Search for the cell housing the specified text and yield its [x, y] center coordinate. 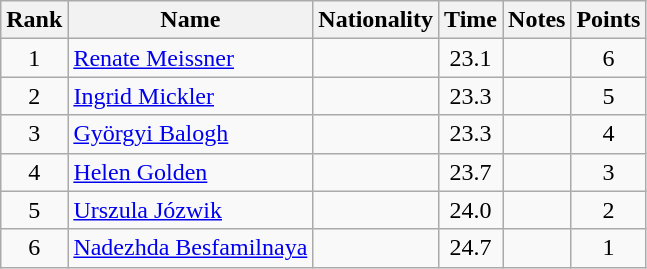
Renate Meissner [190, 58]
Time [471, 20]
Nadezhda Besfamilnaya [190, 248]
Urszula Józwik [190, 210]
Name [190, 20]
Györgyi Balogh [190, 134]
Points [608, 20]
24.0 [471, 210]
Ingrid Mickler [190, 96]
23.1 [471, 58]
Rank [34, 20]
Notes [537, 20]
23.7 [471, 172]
24.7 [471, 248]
Helen Golden [190, 172]
Nationality [376, 20]
